From the cell containing the given text, extract its center point as [X, Y] coordinate. 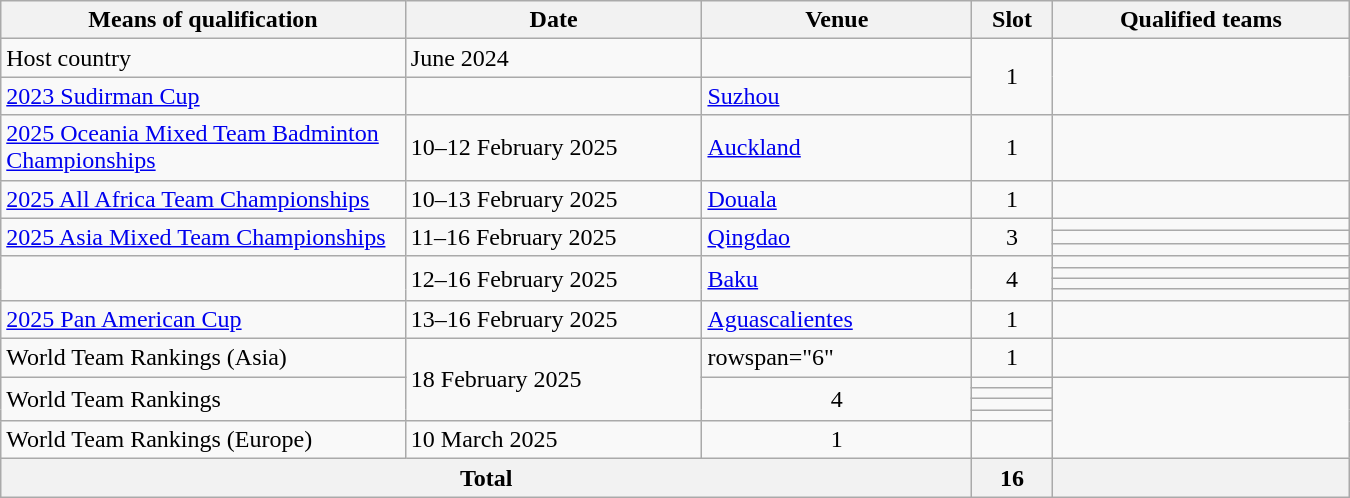
16 [1012, 478]
Venue [837, 20]
Host country [204, 58]
World Team Rankings [204, 398]
June 2024 [554, 58]
12–16 February 2025 [554, 278]
Douala [837, 199]
Baku [837, 278]
2025 All Africa Team Championships [204, 199]
Suzhou [837, 96]
Date [554, 20]
Auckland [837, 148]
18 February 2025 [554, 379]
World Team Rankings (Europe) [204, 440]
2025 Asia Mixed Team Championships [204, 237]
3 [1012, 237]
10 March 2025 [554, 440]
Total [486, 478]
10–12 February 2025 [554, 148]
Qualified teams [1202, 20]
10–13 February 2025 [554, 199]
11–16 February 2025 [554, 237]
Aguascalientes [837, 319]
2025 Pan American Cup [204, 319]
World Team Rankings (Asia) [204, 357]
Qingdao [837, 237]
2025 Oceania Mixed Team Badminton Championships [204, 148]
2023 Sudirman Cup [204, 96]
rowspan="6" [837, 357]
Means of qualification [204, 20]
Slot [1012, 20]
13–16 February 2025 [554, 319]
